For the text-containing cell, return its midpoint in [x, y] coordinate format. 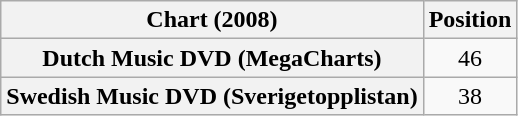
38 [470, 96]
Dutch Music DVD (MegaCharts) [212, 58]
46 [470, 58]
Swedish Music DVD (Sverigetopplistan) [212, 96]
Chart (2008) [212, 20]
Position [470, 20]
